Identify which cell holds the provided text, then report its [X, Y] central coordinate. 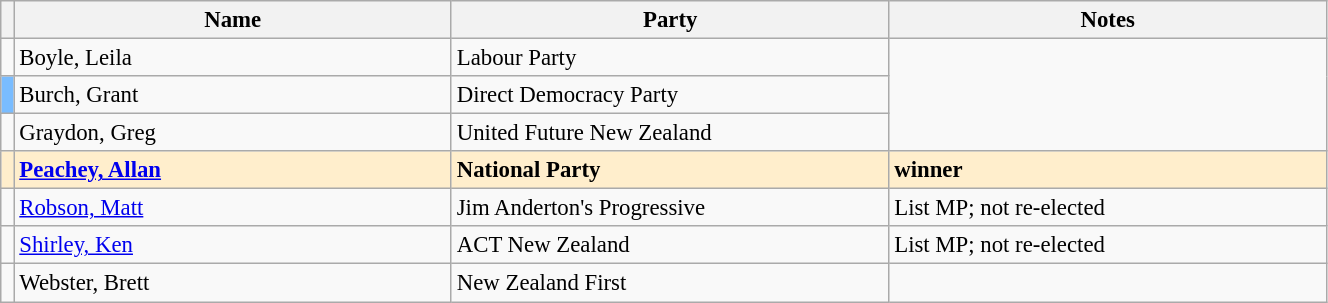
Boyle, Leila [232, 58]
Peachey, Allan [232, 170]
National Party [670, 170]
Robson, Matt [232, 208]
Burch, Grant [232, 95]
ACT New Zealand [670, 245]
Labour Party [670, 58]
Name [232, 20]
Webster, Brett [232, 283]
Shirley, Ken [232, 245]
Notes [1108, 20]
Graydon, Greg [232, 133]
Party [670, 20]
New Zealand First [670, 283]
Jim Anderton's Progressive [670, 208]
winner [1108, 170]
Direct Democracy Party [670, 95]
United Future New Zealand [670, 133]
